Output the [X, Y] coordinate of the center of the cell containing the given text.  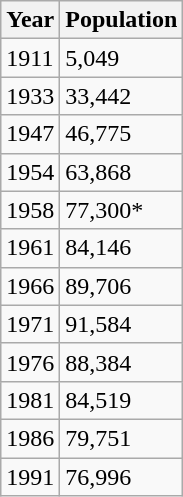
5,049 [122, 58]
84,146 [122, 248]
1971 [30, 324]
1986 [30, 438]
46,775 [122, 134]
Year [30, 20]
1911 [30, 58]
1933 [30, 96]
84,519 [122, 400]
1981 [30, 400]
1966 [30, 286]
79,751 [122, 438]
1958 [30, 210]
77,300* [122, 210]
1991 [30, 477]
76,996 [122, 477]
63,868 [122, 172]
33,442 [122, 96]
1954 [30, 172]
89,706 [122, 286]
88,384 [122, 362]
1976 [30, 362]
1961 [30, 248]
91,584 [122, 324]
1947 [30, 134]
Population [122, 20]
